Locate the cell with the specified text and output its [x, y] center coordinate. 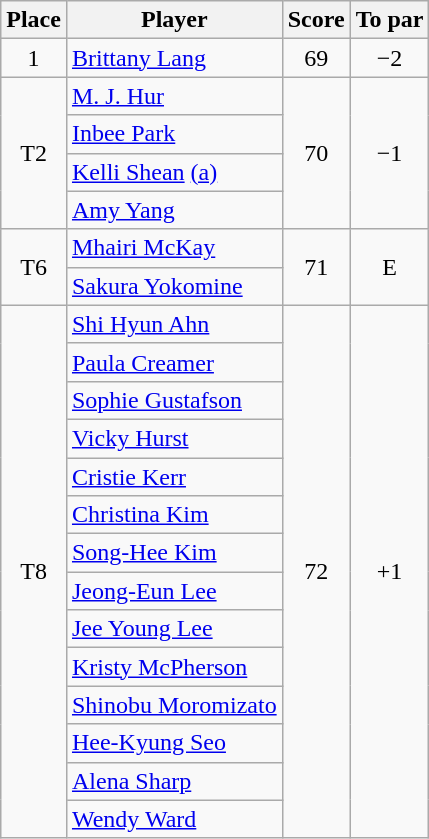
Paula Creamer [174, 362]
70 [316, 153]
M. J. Hur [174, 96]
Kristy McPherson [174, 667]
E [390, 267]
Jeong-Eun Lee [174, 591]
T2 [34, 153]
Player [174, 20]
71 [316, 267]
69 [316, 58]
−2 [390, 58]
Shinobu Moromizato [174, 705]
1 [34, 58]
Song-Hee Kim [174, 553]
Wendy Ward [174, 819]
Inbee Park [174, 134]
Cristie Kerr [174, 477]
Jee Young Lee [174, 629]
Kelli Shean (a) [174, 172]
Mhairi McKay [174, 248]
Vicky Hurst [174, 438]
−1 [390, 153]
T8 [34, 572]
Sakura Yokomine [174, 286]
Christina Kim [174, 515]
Score [316, 20]
+1 [390, 572]
Shi Hyun Ahn [174, 324]
Brittany Lang [174, 58]
Alena Sharp [174, 781]
Place [34, 20]
Sophie Gustafson [174, 400]
72 [316, 572]
To par [390, 20]
T6 [34, 267]
Hee-Kyung Seo [174, 743]
Amy Yang [174, 210]
